Detect which cell encompasses the target text, then output its (X, Y) center coordinate. 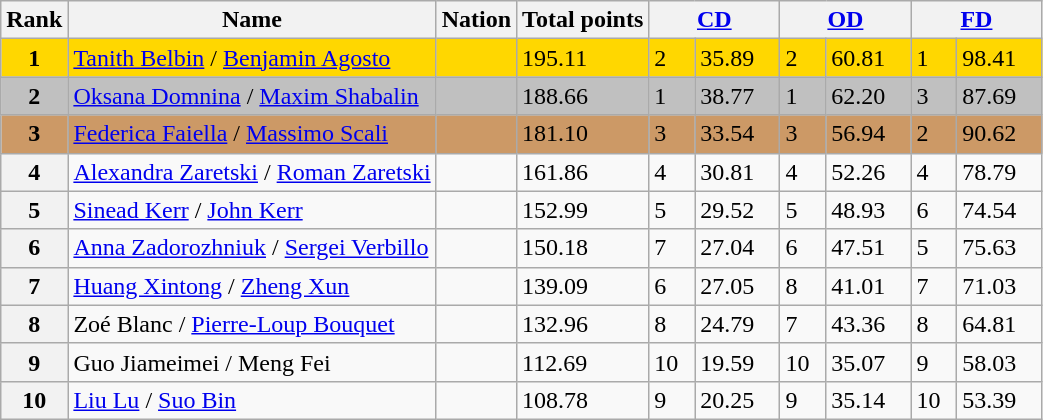
112.69 (583, 362)
150.18 (583, 248)
Rank (34, 20)
Huang Xintong / Zheng Xun (252, 286)
75.63 (1000, 248)
132.96 (583, 324)
74.54 (1000, 210)
62.20 (868, 96)
CD (714, 20)
108.78 (583, 400)
Anna Zadorozhniuk / Sergei Verbillo (252, 248)
35.89 (738, 58)
181.10 (583, 134)
195.11 (583, 58)
53.39 (1000, 400)
27.04 (738, 248)
139.09 (583, 286)
38.77 (738, 96)
71.03 (1000, 286)
OD (846, 20)
30.81 (738, 172)
24.79 (738, 324)
64.81 (1000, 324)
35.07 (868, 362)
Name (252, 20)
19.59 (738, 362)
188.66 (583, 96)
43.36 (868, 324)
98.41 (1000, 58)
Tanith Belbin / Benjamin Agosto (252, 58)
60.81 (868, 58)
48.93 (868, 210)
47.51 (868, 248)
161.86 (583, 172)
Zoé Blanc / Pierre-Loup Bouquet (252, 324)
56.94 (868, 134)
27.05 (738, 286)
Liu Lu / Suo Bin (252, 400)
Total points (583, 20)
Guo Jiameimei / Meng Fei (252, 362)
152.99 (583, 210)
35.14 (868, 400)
29.52 (738, 210)
Oksana Domnina / Maxim Shabalin (252, 96)
52.26 (868, 172)
Sinead Kerr / John Kerr (252, 210)
33.54 (738, 134)
Alexandra Zaretski / Roman Zaretski (252, 172)
41.01 (868, 286)
Federica Faiella / Massimo Scali (252, 134)
58.03 (1000, 362)
Nation (476, 20)
90.62 (1000, 134)
FD (976, 20)
20.25 (738, 400)
87.69 (1000, 96)
78.79 (1000, 172)
